Output the [X, Y] coordinate of the center of the cell containing the given text.  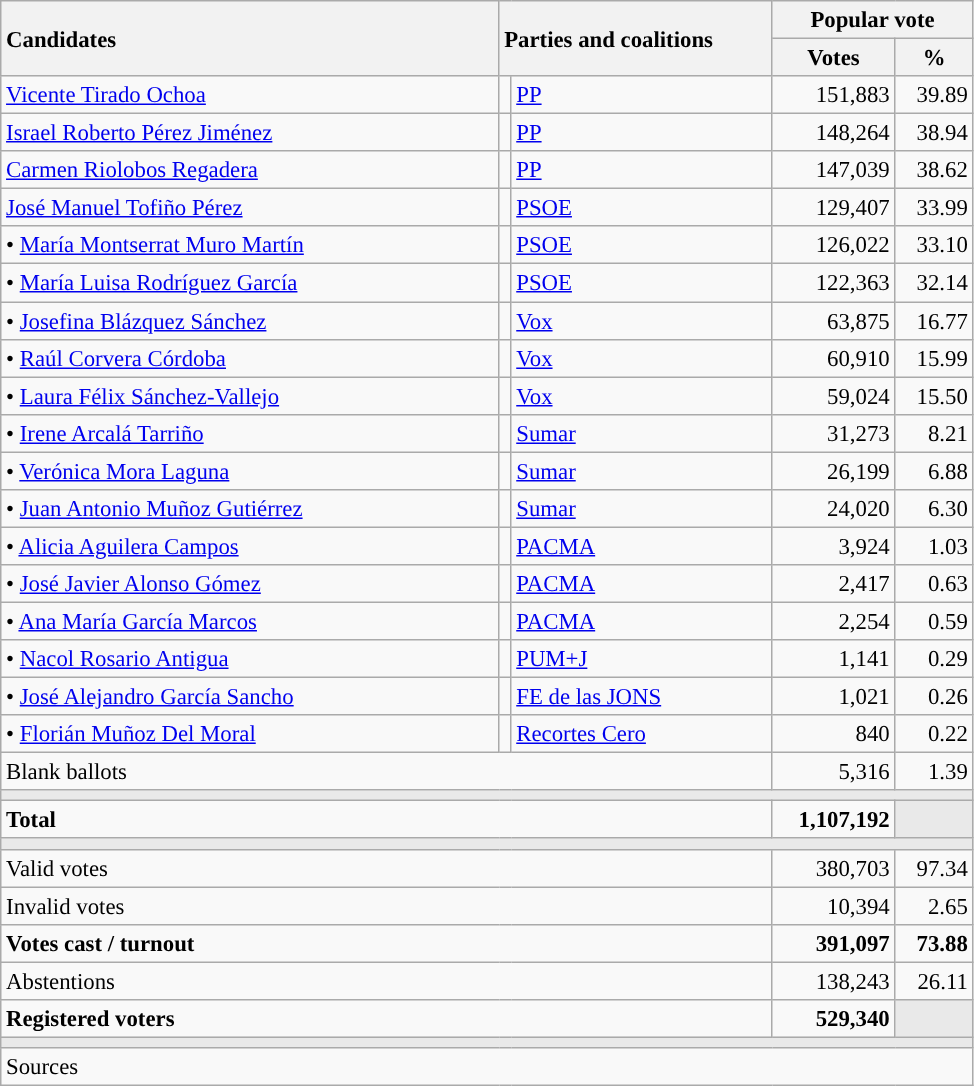
151,883 [834, 95]
147,039 [834, 170]
Vicente Tirado Ochoa [250, 95]
16.77 [934, 321]
138,243 [834, 981]
1,107,192 [834, 820]
PUM+J [642, 659]
• Raúl Corvera Córdoba [250, 358]
Candidates [250, 38]
0.26 [934, 697]
26.11 [934, 981]
39.89 [934, 95]
59,024 [834, 396]
73.88 [934, 943]
60,910 [834, 358]
10,394 [834, 906]
15.50 [934, 396]
Blank ballots [386, 772]
Popular vote [872, 20]
26,199 [834, 471]
0.29 [934, 659]
Total [386, 820]
1,021 [834, 697]
FE de las JONS [642, 697]
122,363 [834, 283]
• Ana María García Marcos [250, 621]
Registered voters [386, 1019]
Israel Roberto Pérez Jiménez [250, 133]
• Juan Antonio Muñoz Gutiérrez [250, 509]
529,340 [834, 1019]
0.63 [934, 584]
• Nacol Rosario Antigua [250, 659]
6.30 [934, 509]
129,407 [834, 208]
José Manuel Tofiño Pérez [250, 208]
% [934, 58]
24,020 [834, 509]
• Alicia Aguilera Campos [250, 546]
148,264 [834, 133]
391,097 [834, 943]
8.21 [934, 433]
Carmen Riolobos Regadera [250, 170]
2,254 [834, 621]
31,273 [834, 433]
15.99 [934, 358]
0.59 [934, 621]
126,022 [834, 245]
33.99 [934, 208]
• José Javier Alonso Gómez [250, 584]
32.14 [934, 283]
38.94 [934, 133]
• Verónica Mora Laguna [250, 471]
• José Alejandro García Sancho [250, 697]
Invalid votes [386, 906]
• María Montserrat Muro Martín [250, 245]
Parties and coalitions [636, 38]
1.39 [934, 772]
• María Luisa Rodríguez García [250, 283]
• Irene Arcalá Tarriño [250, 433]
2.65 [934, 906]
2,417 [834, 584]
33.10 [934, 245]
• Josefina Blázquez Sánchez [250, 321]
840 [834, 734]
Votes cast / turnout [386, 943]
380,703 [834, 868]
• Laura Félix Sánchez-Vallejo [250, 396]
Votes [834, 58]
1,141 [834, 659]
0.22 [934, 734]
3,924 [834, 546]
• Florián Muñoz Del Moral [250, 734]
1.03 [934, 546]
97.34 [934, 868]
63,875 [834, 321]
38.62 [934, 170]
Valid votes [386, 868]
6.88 [934, 471]
Sources [487, 1067]
Abstentions [386, 981]
Recortes Cero [642, 734]
5,316 [834, 772]
